For the text-containing cell, return its midpoint in (x, y) coordinate format. 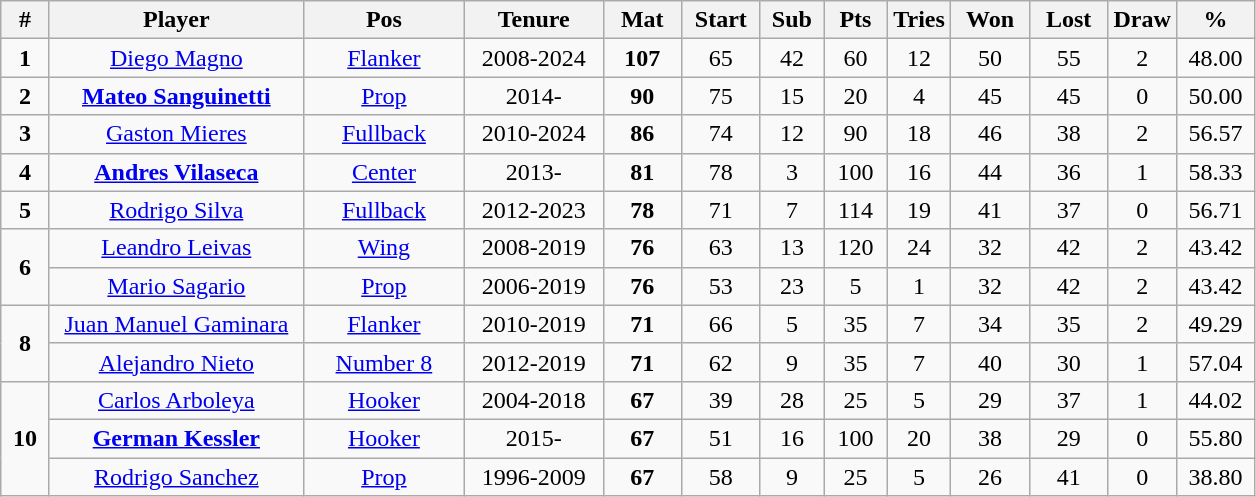
2012-2023 (534, 210)
Sub (792, 20)
Juan Manuel Gaminara (176, 324)
55 (1068, 58)
60 (856, 58)
2004-2018 (534, 400)
2008-2024 (534, 58)
Pos (384, 20)
120 (856, 248)
51 (722, 438)
75 (722, 96)
56.71 (1216, 210)
# (26, 20)
50.00 (1216, 96)
26 (990, 477)
56.57 (1216, 134)
Center (384, 172)
German Kessler (176, 438)
39 (722, 400)
74 (722, 134)
Draw (1142, 20)
1996-2009 (534, 477)
50 (990, 58)
53 (722, 286)
36 (1068, 172)
Player (176, 20)
Lost (1068, 20)
58.33 (1216, 172)
2012-2019 (534, 362)
Mario Sagario (176, 286)
19 (919, 210)
55.80 (1216, 438)
62 (722, 362)
Tries (919, 20)
Won (990, 20)
2013- (534, 172)
114 (856, 210)
23 (792, 286)
6 (26, 267)
Wing (384, 248)
% (1216, 20)
38.80 (1216, 477)
57.04 (1216, 362)
Carlos Arboleya (176, 400)
15 (792, 96)
18 (919, 134)
46 (990, 134)
2010-2019 (534, 324)
8 (26, 343)
34 (990, 324)
Gaston Mieres (176, 134)
13 (792, 248)
65 (722, 58)
Diego Magno (176, 58)
40 (990, 362)
Andres Vilaseca (176, 172)
2008-2019 (534, 248)
Tenure (534, 20)
28 (792, 400)
Start (722, 20)
30 (1068, 362)
2015- (534, 438)
Mat (642, 20)
66 (722, 324)
Mateo Sanguinetti (176, 96)
81 (642, 172)
107 (642, 58)
10 (26, 438)
Rodrigo Silva (176, 210)
Leandro Leivas (176, 248)
Number 8 (384, 362)
Alejandro Nieto (176, 362)
44 (990, 172)
58 (722, 477)
24 (919, 248)
44.02 (1216, 400)
2014- (534, 96)
2006-2019 (534, 286)
2010-2024 (534, 134)
48.00 (1216, 58)
Pts (856, 20)
49.29 (1216, 324)
86 (642, 134)
Rodrigo Sanchez (176, 477)
63 (722, 248)
